Provide the (x, y) coordinate of the cell's center where the given text is located.  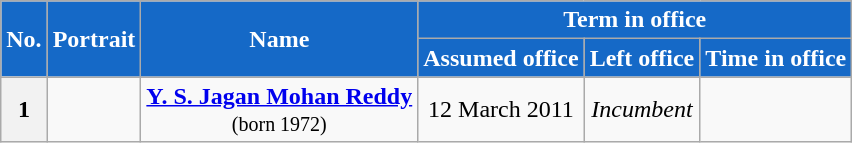
No. (24, 39)
Portrait (94, 39)
12 March 2011 (501, 110)
Name (280, 39)
Time in office (776, 58)
Y. S. Jagan Mohan Reddy(born 1972) (280, 110)
Term in office (635, 20)
Left office (642, 58)
Incumbent (642, 110)
Assumed office (501, 58)
1 (24, 110)
